Return (X, Y) of the center of cell containing provided text 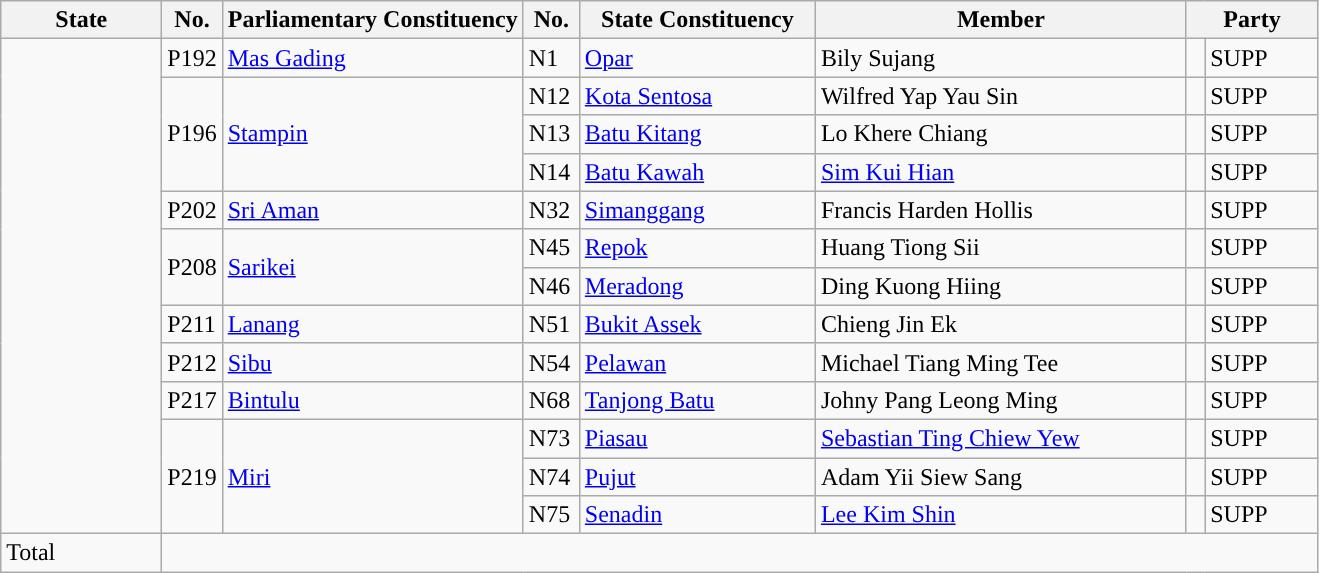
Johny Pang Leong Ming (1000, 400)
Ding Kuong Hiing (1000, 286)
N75 (551, 515)
Total (82, 553)
Lee Kim Shin (1000, 515)
Bintulu (372, 400)
N68 (551, 400)
P217 (192, 400)
N32 (551, 210)
P208 (192, 267)
Member (1000, 20)
Miri (372, 476)
Wilfred Yap Yau Sin (1000, 96)
N45 (551, 248)
N46 (551, 286)
Chieng Jin Ek (1000, 324)
P212 (192, 362)
Parliamentary Constituency (372, 20)
Sibu (372, 362)
Batu Kawah (697, 172)
Mas Gading (372, 58)
Francis Harden Hollis (1000, 210)
Meradong (697, 286)
Repok (697, 248)
Sarikei (372, 267)
Opar (697, 58)
Pelawan (697, 362)
N1 (551, 58)
N13 (551, 134)
N73 (551, 438)
N12 (551, 96)
State (82, 20)
Pujut (697, 477)
P196 (192, 134)
State Constituency (697, 20)
Michael Tiang Ming Tee (1000, 362)
N54 (551, 362)
N14 (551, 172)
Batu Kitang (697, 134)
P192 (192, 58)
Stampin (372, 134)
Bukit Assek (697, 324)
P211 (192, 324)
Adam Yii Siew Sang (1000, 477)
Kota Sentosa (697, 96)
Tanjong Batu (697, 400)
Sebastian Ting Chiew Yew (1000, 438)
P202 (192, 210)
Senadin (697, 515)
Piasau (697, 438)
Huang Tiong Sii (1000, 248)
Simanggang (697, 210)
Lo Khere Chiang (1000, 134)
Lanang (372, 324)
Party (1252, 20)
Bily Sujang (1000, 58)
Sri Aman (372, 210)
P219 (192, 476)
N51 (551, 324)
N74 (551, 477)
Sim Kui Hian (1000, 172)
